Detect which cell encompasses the target text, then output its (X, Y) center coordinate. 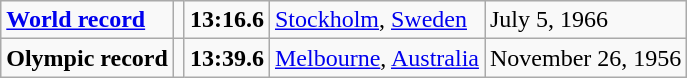
November 26, 1956 (585, 58)
13:39.6 (226, 58)
Melbourne, Australia (376, 58)
Stockholm, Sweden (376, 20)
Olympic record (88, 58)
13:16.6 (226, 20)
World record (88, 20)
July 5, 1966 (585, 20)
